Scan for the cell matching the given text and deliver its [X, Y] coordinate at center. 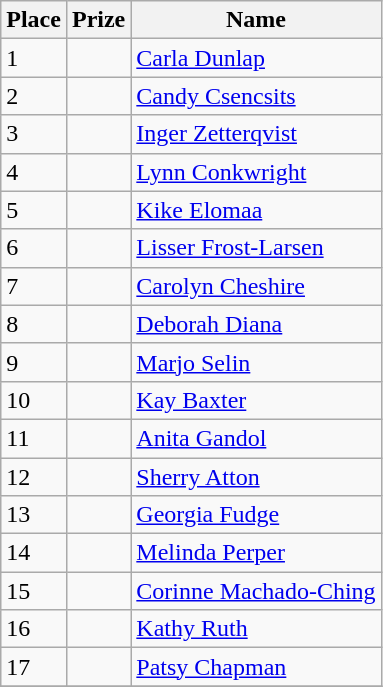
Kay Baxter [256, 400]
Carla Dunlap [256, 58]
5 [34, 210]
3 [34, 134]
2 [34, 96]
Lisser Frost-Larsen [256, 248]
Melinda Perper [256, 553]
Marjo Selin [256, 362]
Name [256, 20]
Deborah Diana [256, 324]
Inger Zetterqvist [256, 134]
Kike Elomaa [256, 210]
Georgia Fudge [256, 515]
9 [34, 362]
17 [34, 667]
8 [34, 324]
Prize [98, 20]
Sherry Atton [256, 477]
Kathy Ruth [256, 629]
10 [34, 400]
Lynn Conkwright [256, 172]
6 [34, 248]
Corinne Machado-Ching [256, 591]
1 [34, 58]
Place [34, 20]
4 [34, 172]
Carolyn Cheshire [256, 286]
16 [34, 629]
7 [34, 286]
14 [34, 553]
Patsy Chapman [256, 667]
15 [34, 591]
11 [34, 438]
13 [34, 515]
12 [34, 477]
Candy Csencsits [256, 96]
Anita Gandol [256, 438]
